Detect which cell encompasses the target text, then output its [x, y] center coordinate. 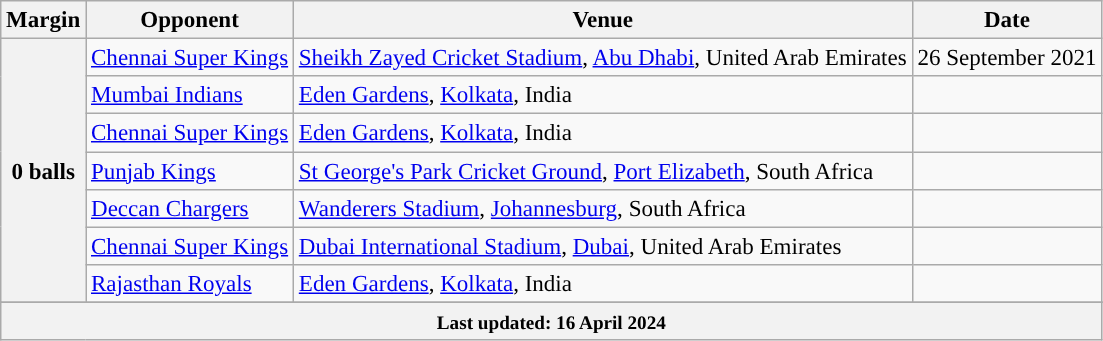
St George's Park Cricket Ground, Port Elizabeth, South Africa [602, 171]
Mumbai Indians [190, 95]
Punjab Kings [190, 171]
Last updated: 16 April 2024 [552, 322]
0 balls [44, 171]
Rajasthan Royals [190, 284]
Venue [602, 20]
26 September 2021 [1007, 58]
Opponent [190, 20]
Margin [44, 20]
Deccan Chargers [190, 209]
Date [1007, 20]
Sheikh Zayed Cricket Stadium, Abu Dhabi, United Arab Emirates [602, 58]
Wanderers Stadium, Johannesburg, South Africa [602, 209]
Dubai International Stadium, Dubai, United Arab Emirates [602, 246]
